Provide the (X, Y) coordinate of the cell's center where the given text is located.  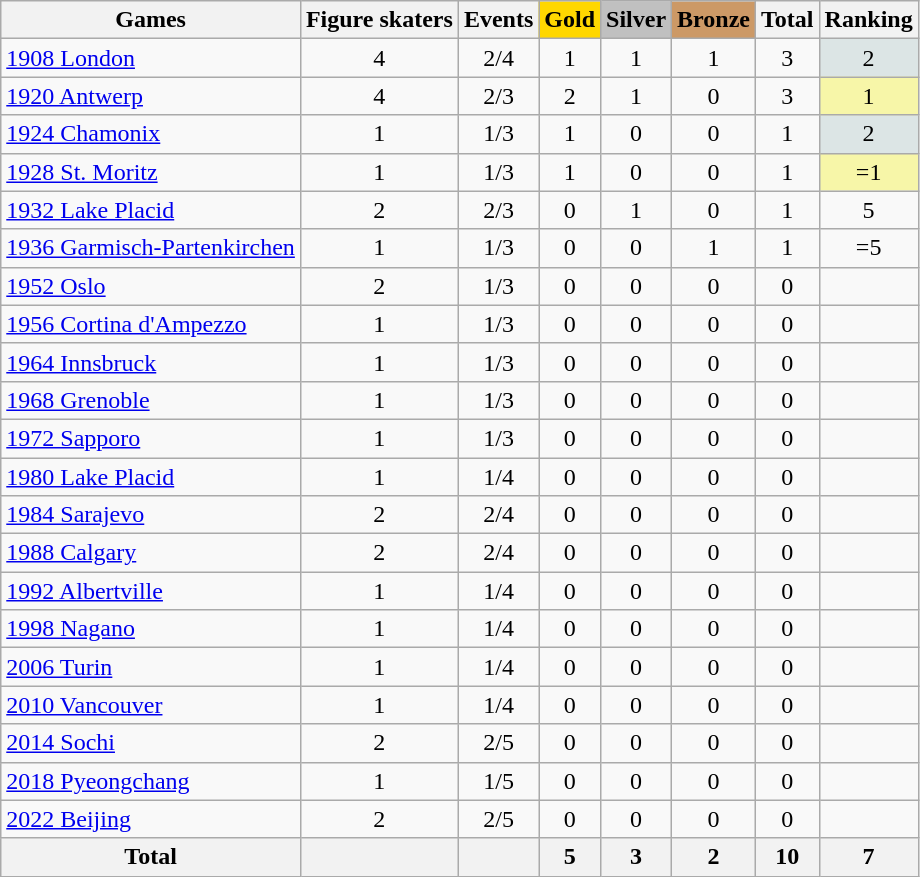
2006 Turin (151, 667)
1998 Nagano (151, 629)
1928 St. Moritz (151, 172)
7 (868, 857)
1932 Lake Placid (151, 210)
1964 Innsbruck (151, 362)
1972 Sapporo (151, 438)
1968 Grenoble (151, 400)
1920 Antwerp (151, 96)
1908 London (151, 58)
Silver (636, 20)
1/5 (498, 781)
1924 Chamonix (151, 134)
Events (498, 20)
2010 Vancouver (151, 705)
Ranking (868, 20)
1984 Sarajevo (151, 515)
2018 Pyeongchang (151, 781)
Figure skaters (379, 20)
1956 Cortina d'Ampezzo (151, 324)
2022 Beijing (151, 819)
Gold (570, 20)
=5 (868, 248)
Bronze (714, 20)
2014 Sochi (151, 743)
10 (788, 857)
1992 Albertville (151, 591)
Games (151, 20)
1988 Calgary (151, 553)
1980 Lake Placid (151, 477)
=1 (868, 172)
1936 Garmisch-Partenkirchen (151, 248)
1952 Oslo (151, 286)
